Locate the cell with the specified text and output its [X, Y] center coordinate. 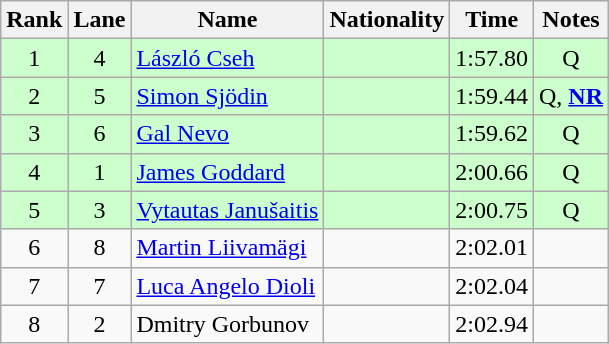
Luca Angelo Dioli [228, 286]
Dmitry Gorbunov [228, 324]
2:02.94 [492, 324]
Notes [570, 20]
Martin Liivamägi [228, 248]
James Goddard [228, 172]
Name [228, 20]
2:02.04 [492, 286]
Vytautas Janušaitis [228, 210]
Q, NR [570, 96]
2:02.01 [492, 248]
1:59.62 [492, 134]
Time [492, 20]
Simon Sjödin [228, 96]
2:00.66 [492, 172]
1:57.80 [492, 58]
2:00.75 [492, 210]
Rank [34, 20]
Nationality [387, 20]
Gal Nevo [228, 134]
1:59.44 [492, 96]
Lane [100, 20]
László Cseh [228, 58]
